Return (X, Y) of the center of cell containing provided text 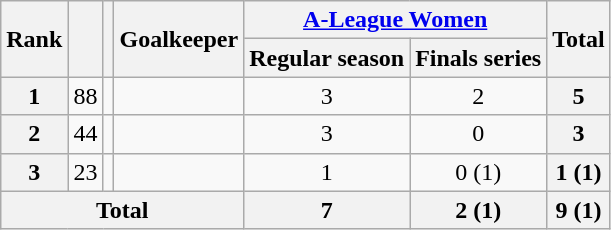
2 (1) (478, 210)
44 (86, 134)
1 (1) (579, 172)
0 (478, 134)
Rank (34, 39)
9 (1) (579, 210)
0 (1) (478, 172)
5 (579, 96)
A-League Women (396, 20)
Finals series (478, 58)
Goalkeeper (179, 39)
Regular season (327, 58)
88 (86, 96)
23 (86, 172)
7 (327, 210)
